Identify which cell holds the provided text, then report its [x, y] central coordinate. 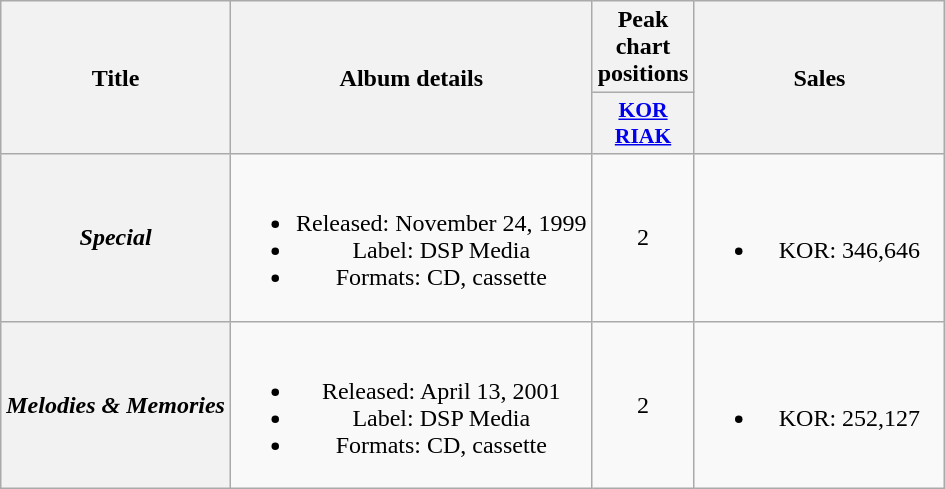
Title [116, 78]
Melodies & Memories [116, 404]
Sales [820, 78]
Peak chart positions [643, 47]
KORRIAK [643, 124]
KOR: 252,127 [820, 404]
Special [116, 238]
Released: November 24, 1999Label: DSP MediaFormats: CD, cassette [411, 238]
Album details [411, 78]
Released: April 13, 2001Label: DSP MediaFormats: CD, cassette [411, 404]
KOR: 346,646 [820, 238]
